Scan for the cell matching the given text and deliver its (x, y) coordinate at center. 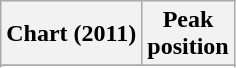
Peakposition (188, 34)
Chart (2011) (72, 34)
